Extract the (x, y) coordinate from the center of the cell holding the provided text.  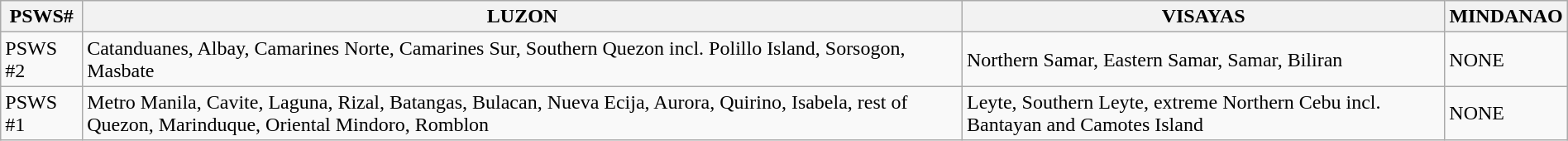
PSWS #2 (41, 60)
Metro Manila, Cavite, Laguna, Rizal, Batangas, Bulacan, Nueva Ecija, Aurora, Quirino, Isabela, rest of Quezon, Marinduque, Oriental Mindoro, Romblon (523, 113)
Northern Samar, Eastern Samar, Samar, Biliran (1202, 60)
PSWS# (41, 17)
Leyte, Southern Leyte, extreme Northern Cebu incl. Bantayan and Camotes Island (1202, 113)
VISAYAS (1202, 17)
MINDANAO (1506, 17)
Catanduanes, Albay, Camarines Norte, Camarines Sur, Southern Quezon incl. Polillo Island, Sorsogon, Masbate (523, 60)
PSWS #1 (41, 113)
LUZON (523, 17)
